Provide the (x, y) coordinate of the cell's center where the given text is located.  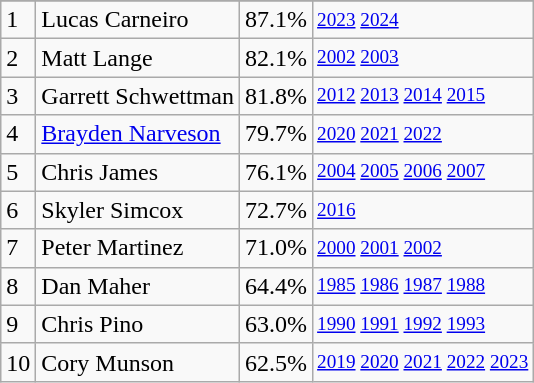
Chris James (138, 172)
87.1% (276, 20)
72.7% (276, 210)
10 (18, 362)
64.4% (276, 286)
2019 2020 2021 2022 2023 (423, 362)
Chris Pino (138, 324)
6 (18, 210)
Dan Maher (138, 286)
7 (18, 248)
Cory Munson (138, 362)
2 (18, 58)
3 (18, 96)
2023 2024 (423, 20)
1990 1991 1992 1993 (423, 324)
2000 2001 2002 (423, 248)
76.1% (276, 172)
5 (18, 172)
62.5% (276, 362)
2002 2003 (423, 58)
82.1% (276, 58)
Lucas Carneiro (138, 20)
8 (18, 286)
63.0% (276, 324)
Peter Martinez (138, 248)
Garrett Schwettman (138, 96)
2020 2021 2022 (423, 134)
2004 2005 2006 2007 (423, 172)
2012 2013 2014 2015 (423, 96)
4 (18, 134)
1985 1986 1987 1988 (423, 286)
Skyler Simcox (138, 210)
Matt Lange (138, 58)
81.8% (276, 96)
79.7% (276, 134)
71.0% (276, 248)
Brayden Narveson (138, 134)
9 (18, 324)
1 (18, 20)
2016 (423, 210)
